Extract the [X, Y] coordinate from the center of the cell holding the provided text.  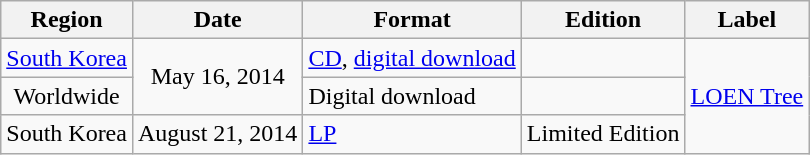
August 21, 2014 [217, 134]
Format [412, 20]
LOEN Tree [747, 96]
May 16, 2014 [217, 77]
CD, digital download [412, 58]
Date [217, 20]
Digital download [412, 96]
Region [67, 20]
Limited Edition [603, 134]
Label [747, 20]
Edition [603, 20]
Worldwide [67, 96]
LP [412, 134]
